Pinpoint the cell where the given text exists, returning its [x, y] midpoint coordinate. 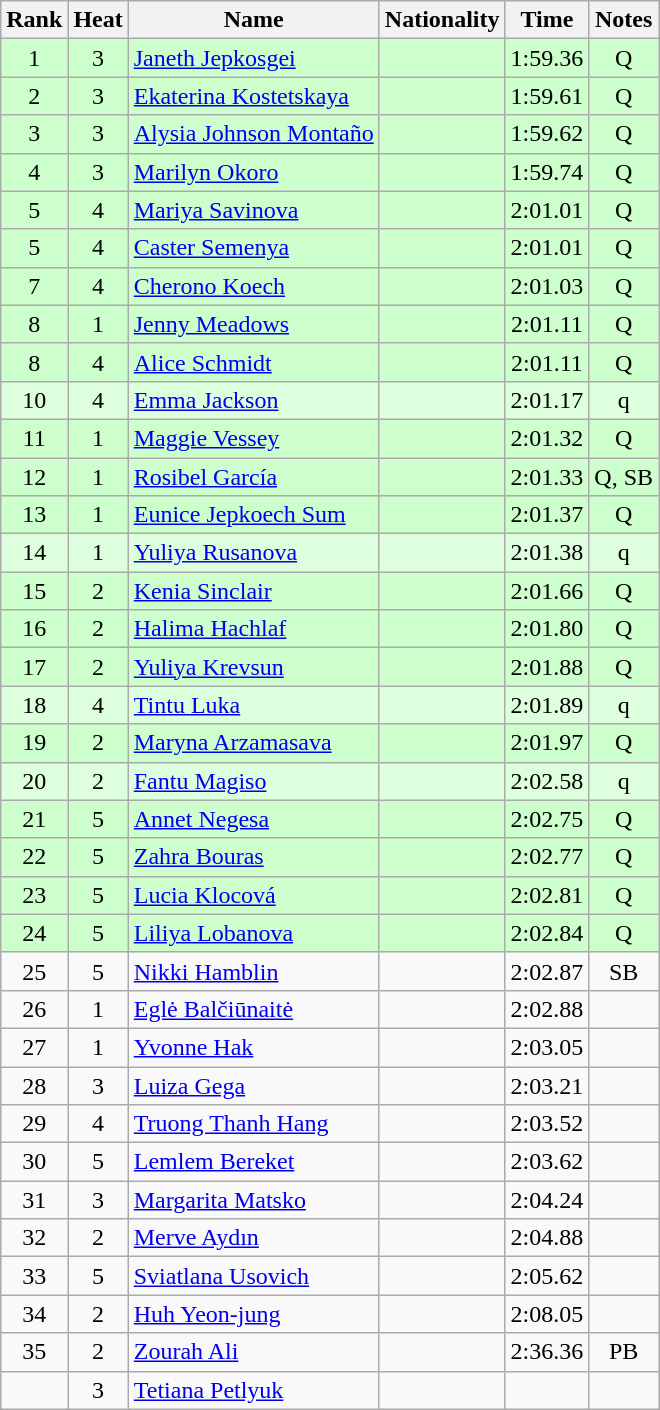
Notes [624, 20]
2:01.38 [547, 553]
2:05.62 [547, 1276]
26 [34, 1009]
Jenny Meadows [254, 324]
35 [34, 1352]
2:36.36 [547, 1352]
Merve Aydın [254, 1238]
Name [254, 20]
31 [34, 1200]
Zourah Ali [254, 1352]
Tintu Luka [254, 705]
17 [34, 667]
2:08.05 [547, 1314]
25 [34, 971]
Yuliya Krevsun [254, 667]
Maggie Vessey [254, 438]
Tetiana Petlyuk [254, 1390]
Margarita Matsko [254, 1200]
2:01.33 [547, 477]
Rank [34, 20]
Huh Yeon-jung [254, 1314]
Annet Negesa [254, 819]
16 [34, 629]
Eglė Balčiūnaitė [254, 1009]
Time [547, 20]
2:03.52 [547, 1124]
1:59.62 [547, 134]
Alice Schmidt [254, 362]
14 [34, 553]
2:01.88 [547, 667]
Ekaterina Kostetskaya [254, 96]
2:02.77 [547, 857]
21 [34, 819]
2:01.80 [547, 629]
Sviatlana Usovich [254, 1276]
Eunice Jepkoech Sum [254, 515]
32 [34, 1238]
2:01.66 [547, 591]
Truong Thanh Hang [254, 1124]
18 [34, 705]
Caster Semenya [254, 248]
2:01.17 [547, 400]
Rosibel García [254, 477]
2:02.58 [547, 781]
11 [34, 438]
12 [34, 477]
28 [34, 1085]
24 [34, 933]
1:59.61 [547, 96]
1:59.74 [547, 172]
Kenia Sinclair [254, 591]
7 [34, 286]
Cherono Koech [254, 286]
2:02.87 [547, 971]
Lemlem Bereket [254, 1162]
13 [34, 515]
Zahra Bouras [254, 857]
2:02.75 [547, 819]
Yvonne Hak [254, 1047]
22 [34, 857]
2:03.21 [547, 1085]
Nationality [442, 20]
PB [624, 1352]
Luiza Gega [254, 1085]
Heat [98, 20]
1:59.36 [547, 58]
20 [34, 781]
Yuliya Rusanova [254, 553]
Halima Hachlaf [254, 629]
30 [34, 1162]
2:01.37 [547, 515]
2:02.84 [547, 933]
SB [624, 971]
34 [34, 1314]
Lucia Klocová [254, 895]
27 [34, 1047]
Maryna Arzamasava [254, 743]
33 [34, 1276]
19 [34, 743]
Marilyn Okoro [254, 172]
23 [34, 895]
Nikki Hamblin [254, 971]
2:02.88 [547, 1009]
2:03.62 [547, 1162]
2:02.81 [547, 895]
2:01.89 [547, 705]
2:04.88 [547, 1238]
2:03.05 [547, 1047]
Liliya Lobanova [254, 933]
15 [34, 591]
10 [34, 400]
2:01.03 [547, 286]
Mariya Savinova [254, 210]
2:01.32 [547, 438]
Fantu Magiso [254, 781]
Alysia Johnson Montaño [254, 134]
2:01.97 [547, 743]
Janeth Jepkosgei [254, 58]
2:04.24 [547, 1200]
29 [34, 1124]
Q, SB [624, 477]
Emma Jackson [254, 400]
